Determine the (x, y) coordinate at the center of the cell enclosing the given text.  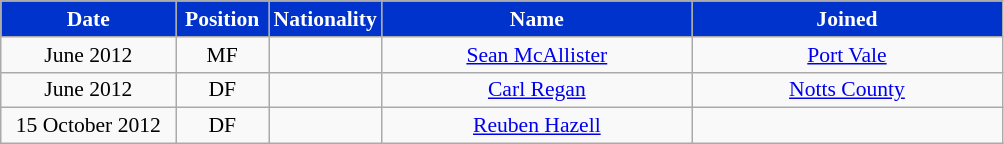
MF (222, 55)
Position (222, 19)
Date (88, 19)
Sean McAllister (537, 55)
15 October 2012 (88, 126)
Nationality (324, 19)
Name (537, 19)
Joined (847, 19)
Carl Regan (537, 90)
Reuben Hazell (537, 126)
Port Vale (847, 55)
Notts County (847, 90)
